Return (X, Y) of the center of cell containing provided text 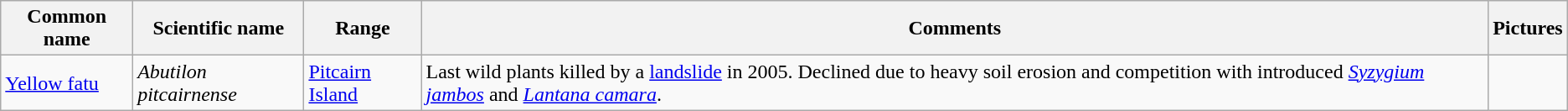
Pictures (1528, 29)
Yellow fatu (67, 82)
Scientific name (219, 29)
Comments (955, 29)
Abutilon pitcairnense (219, 82)
Pitcairn Island (363, 82)
Range (363, 29)
Common name (67, 29)
